Detect which cell encompasses the target text, then output its [x, y] center coordinate. 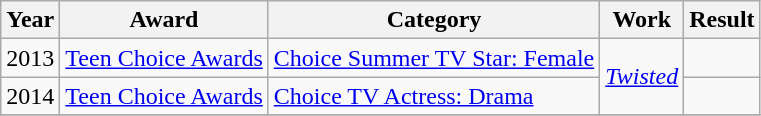
Work [642, 20]
Choice Summer TV Star: Female [434, 58]
Category [434, 20]
Result [722, 20]
Choice TV Actress: Drama [434, 96]
Award [164, 20]
Twisted [642, 77]
2014 [30, 96]
Year [30, 20]
2013 [30, 58]
